Find where the given text appears and provide that cell's center as [X, Y] coordinate. 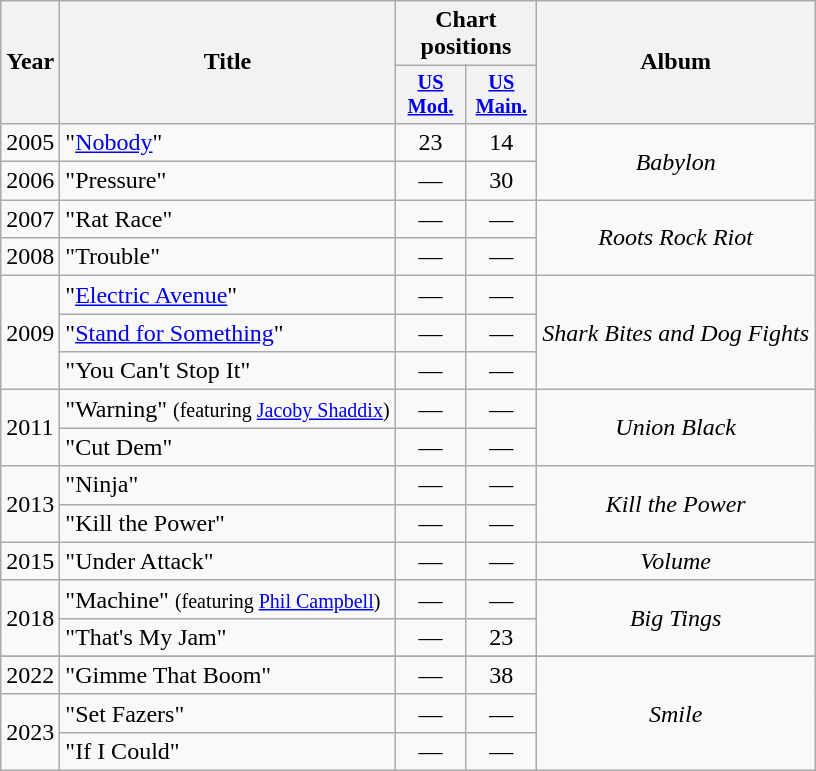
Album [676, 62]
Volume [676, 561]
2009 [30, 333]
2022 [30, 675]
38 [502, 675]
"Set Fazers" [228, 713]
Year [30, 62]
"Ninja" [228, 485]
14 [502, 142]
"Kill the Power" [228, 523]
2015 [30, 561]
"Nobody" [228, 142]
2006 [30, 181]
"Electric Avenue" [228, 295]
2011 [30, 428]
Smile [676, 713]
"Under Attack" [228, 561]
Kill the Power [676, 504]
"Warning" (featuring Jacoby Shaddix) [228, 409]
USMain. [502, 95]
"Trouble" [228, 257]
2008 [30, 257]
USMod. [430, 95]
Chart positions [466, 34]
Title [228, 62]
"You Can't Stop It" [228, 371]
2005 [30, 142]
"Rat Race" [228, 219]
2007 [30, 219]
"Cut Dem" [228, 447]
"That's My Jam" [228, 637]
2018 [30, 618]
Babylon [676, 161]
Shark Bites and Dog Fights [676, 333]
Roots Rock Riot [676, 238]
"Machine" (featuring Phil Campbell) [228, 599]
"Stand for Something" [228, 333]
Union Black [676, 428]
"If I Could" [228, 751]
"Gimme That Boom" [228, 675]
"Pressure" [228, 181]
30 [502, 181]
2013 [30, 504]
2023 [30, 732]
Big Tings [676, 618]
